Search for the cell housing the specified text and yield its [x, y] center coordinate. 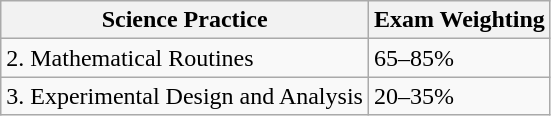
Exam Weighting [459, 20]
20–35% [459, 96]
65–85% [459, 58]
Science Practice [185, 20]
3. Experimental Design and Analysis [185, 96]
2. Mathematical Routines [185, 58]
